For the text-containing cell, return its midpoint in (X, Y) coordinate format. 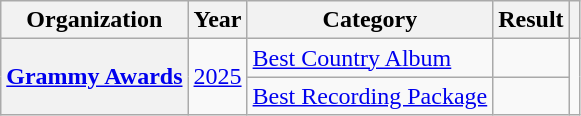
2025 (218, 77)
Grammy Awards (94, 77)
Year (218, 20)
Category (370, 20)
Best Country Album (370, 58)
Organization (94, 20)
Result (531, 20)
Best Recording Package (370, 96)
